Provide the [x, y] coordinate of the cell's center where the given text is located.  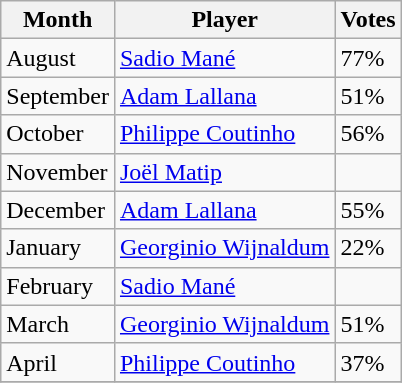
55% [368, 210]
March [58, 324]
April [58, 362]
January [58, 248]
Votes [368, 20]
22% [368, 248]
December [58, 210]
Player [224, 20]
Joël Matip [224, 172]
Month [58, 20]
September [58, 96]
August [58, 58]
February [58, 286]
56% [368, 134]
37% [368, 362]
77% [368, 58]
November [58, 172]
October [58, 134]
